From the cell containing the given text, extract its center point as (X, Y) coordinate. 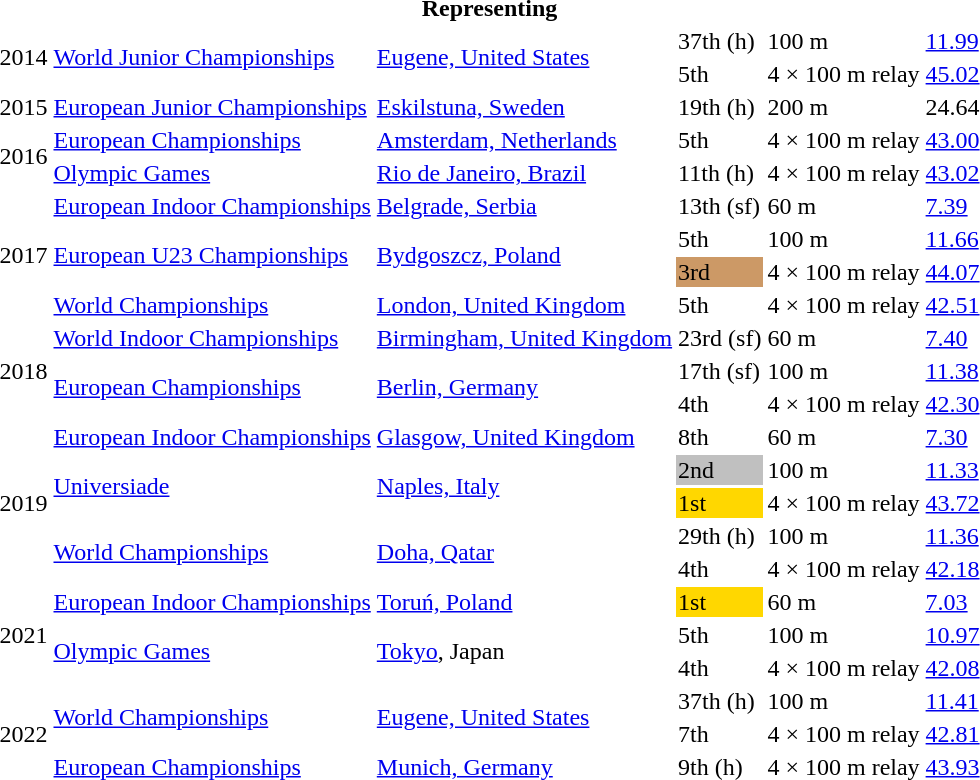
Rio de Janeiro, Brazil (524, 173)
World Junior Championships (212, 58)
Birmingham, United Kingdom (524, 338)
200 m (844, 107)
8th (720, 437)
Tokyo, Japan (524, 652)
Universiade (212, 486)
Toruń, Poland (524, 602)
Amsterdam, Netherlands (524, 140)
Eskilstuna, Sweden (524, 107)
London, United Kingdom (524, 305)
17th (sf) (720, 371)
World Indoor Championships (212, 338)
European U23 Championships (212, 256)
19th (h) (720, 107)
Berlin, Germany (524, 388)
Naples, Italy (524, 486)
Belgrade, Serbia (524, 206)
Doha, Qatar (524, 552)
11th (h) (720, 173)
23rd (sf) (720, 338)
Bydgoszcz, Poland (524, 256)
13th (sf) (720, 206)
7th (720, 734)
3rd (720, 272)
European Junior Championships (212, 107)
29th (h) (720, 536)
Glasgow, United Kingdom (524, 437)
2nd (720, 470)
